Scan for the cell matching the given text and deliver its (x, y) coordinate at center. 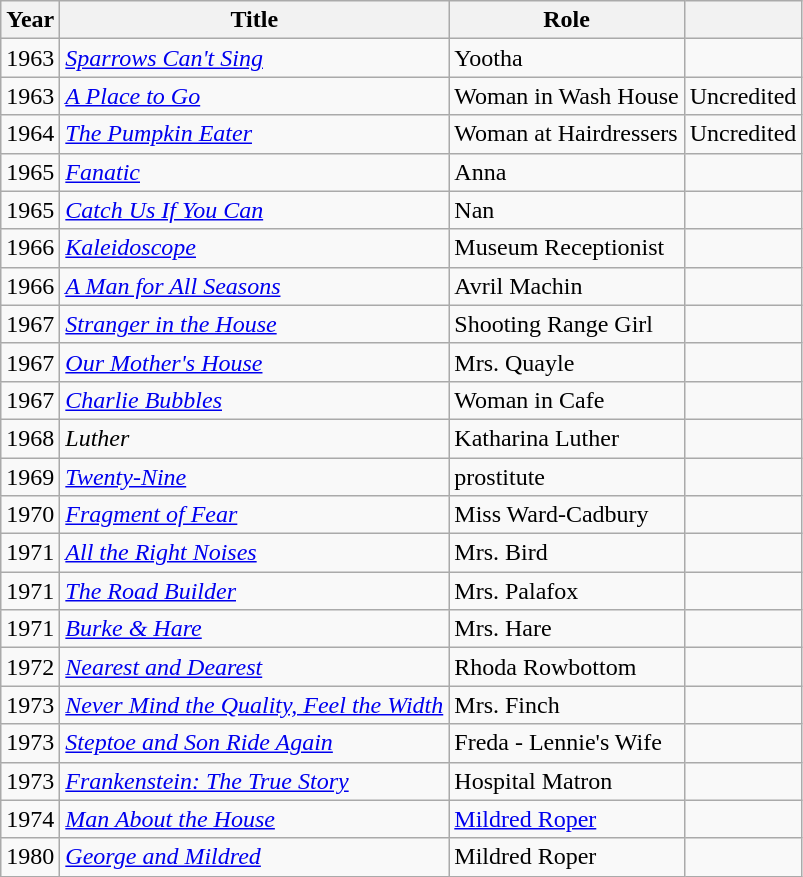
Nan (566, 210)
Catch Us If You Can (254, 210)
Title (254, 20)
Woman in Wash House (566, 96)
Man About the House (254, 819)
Our Mother's House (254, 362)
1974 (30, 819)
Charlie Bubbles (254, 400)
1964 (30, 134)
Freda - Lennie's Wife (566, 743)
Frankenstein: The True Story (254, 781)
Stranger in the House (254, 324)
Museum Receptionist (566, 248)
Year (30, 20)
Burke & Hare (254, 629)
Miss Ward-Cadbury (566, 515)
Hospital Matron (566, 781)
Rhoda Rowbottom (566, 667)
1968 (30, 438)
Luther (254, 438)
The Pumpkin Eater (254, 134)
A Place to Go (254, 96)
Mrs. Finch (566, 705)
Fanatic (254, 172)
Mrs. Hare (566, 629)
George and Mildred (254, 857)
Never Mind the Quality, Feel the Width (254, 705)
Kaleidoscope (254, 248)
Shooting Range Girl (566, 324)
All the Right Noises (254, 553)
prostitute (566, 477)
Nearest and Dearest (254, 667)
A Man for All Seasons (254, 286)
The Road Builder (254, 591)
Steptoe and Son Ride Again (254, 743)
Fragment of Fear (254, 515)
Woman in Cafe (566, 400)
1972 (30, 667)
Anna (566, 172)
Twenty-Nine (254, 477)
Katharina Luther (566, 438)
1969 (30, 477)
Woman at Hairdressers (566, 134)
Mrs. Bird (566, 553)
Mrs. Palafox (566, 591)
1980 (30, 857)
Sparrows Can't Sing (254, 58)
Mrs. Quayle (566, 362)
1970 (30, 515)
Role (566, 20)
Avril Machin (566, 286)
Yootha (566, 58)
